For the text-containing cell, return its midpoint in (X, Y) coordinate format. 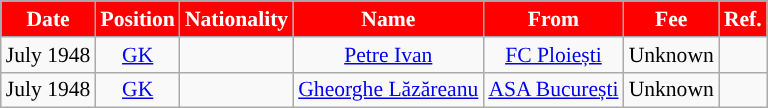
From (553, 19)
Name (388, 19)
Petre Ivan (388, 55)
Position (137, 19)
Gheorghe Lăzăreanu (388, 90)
ASA București (553, 90)
Ref. (743, 19)
Date (48, 19)
FC Ploiești (553, 55)
Nationality (236, 19)
Fee (672, 19)
